Locate the cell with the specified text and output its [x, y] center coordinate. 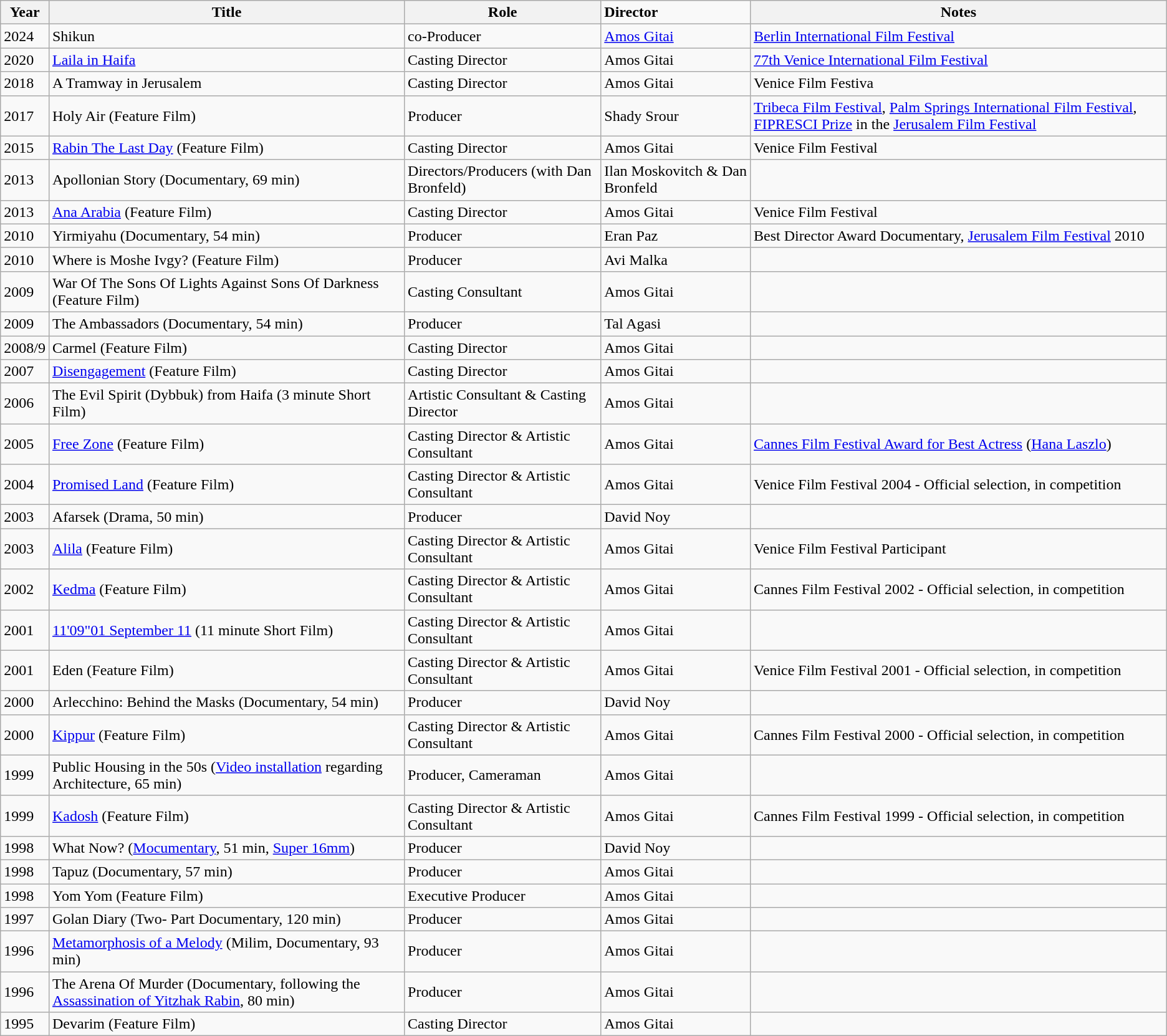
Laila in Haifa [226, 60]
Metamorphosis of a Melody (Milim, Documentary, 93 min) [226, 951]
77th Venice International Film Festival [959, 60]
2018 [25, 84]
2024 [25, 36]
1997 [25, 919]
Tal Agasi [676, 324]
Cannes Film Festival 2000 - Official selection, in competition [959, 734]
A Tramway in Jerusalem [226, 84]
2008/9 [25, 347]
Tapuz (Documentary, 57 min) [226, 871]
Director [676, 12]
Devarim (Feature Film) [226, 1024]
Promised Land (Feature Film) [226, 485]
Notes [959, 12]
2007 [25, 372]
Ana Arabia (Feature Film) [226, 212]
Public Housing in the 50s (Video installation regarding Architecture, 65 min) [226, 775]
The Arena Of Murder (Documentary, following the Assassination of Yitzhak Rabin, 80 min) [226, 992]
Kippur (Feature Film) [226, 734]
Year [25, 12]
Where is Moshe Ivgy? (Feature Film) [226, 259]
Holy Air (Feature Film) [226, 116]
Rabin The Last Day (Feature Film) [226, 148]
Yirmiyahu (Documentary, 54 min) [226, 236]
11'09"01 September 11 (11 minute Short Film) [226, 630]
Venice Film Festiva [959, 84]
Artistic Consultant & Casting Director [502, 404]
Cannes Film Festival 2002 - Official selection, in competition [959, 590]
Arlecchino: Behind the Masks (Documentary, 54 min) [226, 703]
Shady Srour [676, 116]
Eran Paz [676, 236]
Berlin International Film Festival [959, 36]
2006 [25, 404]
Carmel (Feature Film) [226, 347]
Cannes Film Festival 1999 - Official selection, in competition [959, 815]
Venice Film Festival Participant [959, 549]
2015 [25, 148]
Executive Producer [502, 896]
Title [226, 12]
Eden (Feature Film) [226, 671]
2005 [25, 444]
Shikun [226, 36]
Producer, Cameraman [502, 775]
Cannes Film Festival Award for Best Actress (Hana Laszlo) [959, 444]
The Ambassadors (Documentary, 54 min) [226, 324]
What Now? (Mocumentary, 51 min, Super 16mm) [226, 848]
Kedma (Feature Film) [226, 590]
Casting Consultant [502, 292]
2020 [25, 60]
Venice Film Festival 2004 - Official selection, in competition [959, 485]
Tribeca Film Festival, Palm Springs International Film Festival, FIPRESCI Prize in the Jerusalem Film Festival [959, 116]
Venice Film Festival 2001 - Official selection, in competition [959, 671]
Best Director Award Documentary, Jerusalem Film Festival 2010 [959, 236]
Afarsek (Drama, 50 min) [226, 517]
co-Producer [502, 36]
Golan Diary (Two- Part Documentary, 120 min) [226, 919]
Kadosh (Feature Film) [226, 815]
Ilan Moskovitch & Dan Bronfeld [676, 180]
Directors/Producers (with Dan Bronfeld) [502, 180]
Apollonian Story (Documentary, 69 min) [226, 180]
Disengagement (Feature Film) [226, 372]
2004 [25, 485]
Alila (Feature Film) [226, 549]
2002 [25, 590]
The Evil Spirit (Dybbuk) from Haifa (3 minute Short Film) [226, 404]
Yom Yom (Feature Film) [226, 896]
Avi Malka [676, 259]
Role [502, 12]
Free Zone (Feature Film) [226, 444]
War Of The Sons Of Lights Against Sons Of Darkness (Feature Film) [226, 292]
1995 [25, 1024]
2017 [25, 116]
